Find where the given text appears and provide that cell's center as (X, Y) coordinate. 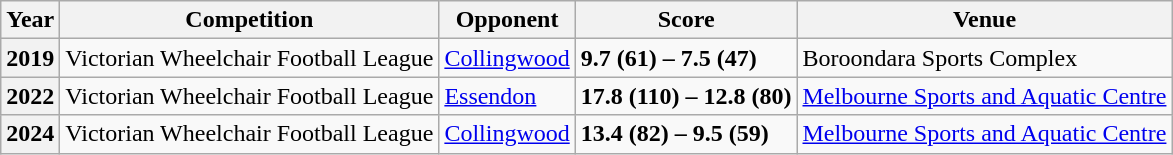
Opponent (507, 20)
Essendon (507, 96)
2024 (30, 134)
Venue (984, 20)
2022 (30, 96)
Score (686, 20)
Competition (250, 20)
17.8 (110) – 12.8 (80) (686, 96)
9.7 (61) – 7.5 (47) (686, 58)
Year (30, 20)
2019 (30, 58)
13.4 (82) – 9.5 (59) (686, 134)
Boroondara Sports Complex (984, 58)
